Detect which cell encompasses the target text, then output its [x, y] center coordinate. 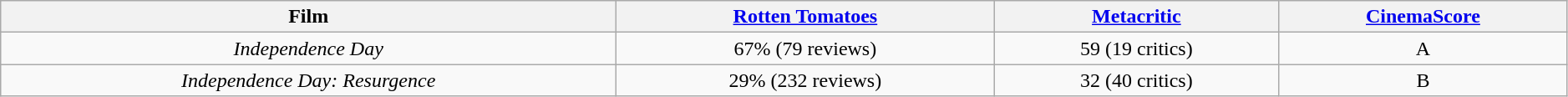
Rotten Tomatoes [805, 17]
A [1423, 48]
29% (232 reviews) [805, 80]
67% (79 reviews) [805, 48]
CinemaScore [1423, 17]
B [1423, 80]
59 (19 critics) [1136, 48]
Independence Day: Resurgence [309, 80]
Metacritic [1136, 17]
Film [309, 17]
Independence Day [309, 48]
32 (40 critics) [1136, 80]
